Determine the [x, y] coordinate at the center of the cell enclosing the given text.  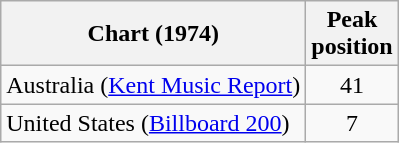
Chart (1974) [154, 34]
Australia (Kent Music Report) [154, 85]
7 [352, 123]
United States (Billboard 200) [154, 123]
41 [352, 85]
Peak position [352, 34]
